Identify which cell holds the provided text, then report its (X, Y) central coordinate. 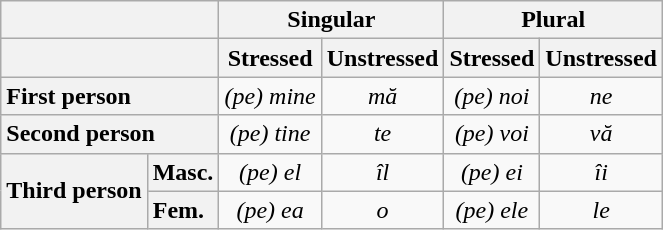
(pe) ele (492, 210)
(pe) tine (270, 134)
(pe) ei (492, 172)
Plural (554, 20)
(pe) voi (492, 134)
Third person (74, 191)
le (602, 210)
(pe) noi (492, 96)
îi (602, 172)
Fem. (183, 210)
îl (382, 172)
ne (602, 96)
vă (602, 134)
mă (382, 96)
First person (110, 96)
Singular (332, 20)
Masc. (183, 172)
Second person (110, 134)
te (382, 134)
o (382, 210)
(pe) mine (270, 96)
(pe) el (270, 172)
(pe) ea (270, 210)
